Scan for the cell matching the given text and deliver its (X, Y) coordinate at center. 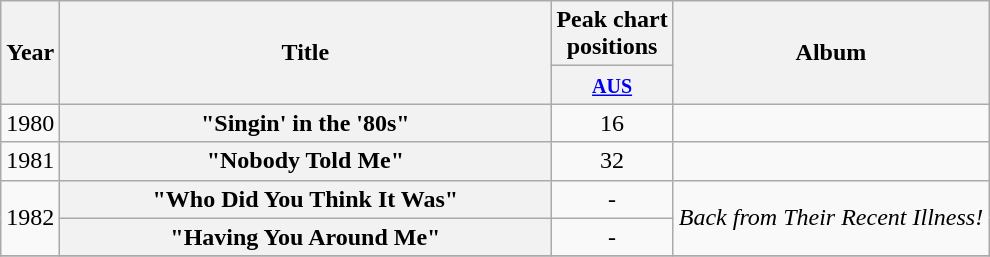
16 (612, 123)
1981 (30, 161)
Peak chartpositions (612, 34)
AUS (612, 85)
32 (612, 161)
"Who Did You Think It Was" (306, 199)
"Nobody Told Me" (306, 161)
1980 (30, 123)
Title (306, 52)
Back from Their Recent Illness! (830, 218)
"Having You Around Me" (306, 237)
Year (30, 52)
"Singin' in the '80s" (306, 123)
Album (830, 52)
1982 (30, 218)
